Extract the [x, y] coordinate from the center of the cell holding the provided text.  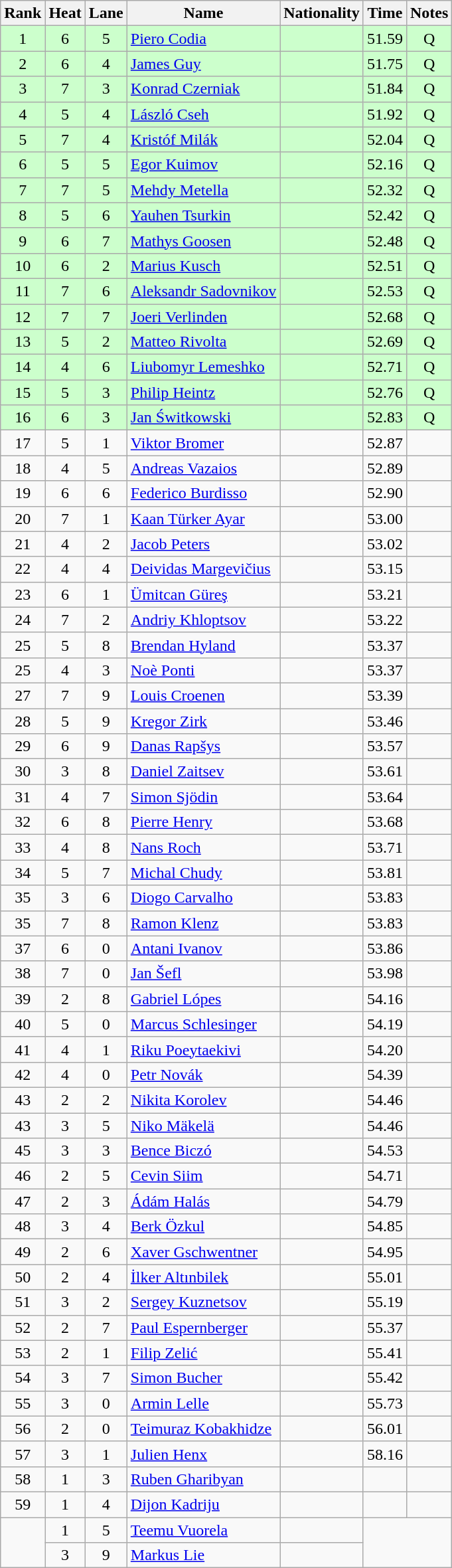
33 [23, 847]
53.15 [385, 569]
55.41 [385, 1353]
50 [23, 1277]
51.92 [385, 114]
Piero Codia [203, 39]
52.87 [385, 443]
Joeri Verlinden [203, 317]
52.42 [385, 215]
Brendan Hyland [203, 645]
Berk Özkul [203, 1227]
Louis Croenen [203, 695]
12 [23, 317]
Jan Świtkowski [203, 418]
Rank [23, 13]
54.79 [385, 1201]
24 [23, 620]
Ümitcan Güreş [203, 594]
51.84 [385, 89]
Egor Kuimov [203, 165]
16 [23, 418]
34 [23, 873]
52.89 [385, 468]
Diogo Carvalho [203, 898]
52.90 [385, 493]
53.71 [385, 847]
Aleksandr Sadovnikov [203, 291]
28 [23, 721]
53.39 [385, 695]
Kaan Türker Ayar [203, 519]
11 [23, 291]
49 [23, 1252]
54.71 [385, 1176]
Simon Bucher [203, 1378]
37 [23, 948]
Sergey Kuznetsov [203, 1302]
13 [23, 342]
53.57 [385, 746]
52.04 [385, 139]
Daniel Zaitsev [203, 772]
46 [23, 1176]
55.37 [385, 1328]
Dijon Kadriju [203, 1504]
53.00 [385, 519]
55 [23, 1403]
Jacob Peters [203, 544]
52.32 [385, 190]
Gabriel Lópes [203, 999]
41 [23, 1049]
55.01 [385, 1277]
Simon Sjödin [203, 797]
Danas Rapšys [203, 746]
Noè Ponti [203, 670]
14 [23, 367]
Teimuraz Kobakhidze [203, 1429]
Mathys Goosen [203, 240]
İlker Altınbilek [203, 1277]
55.42 [385, 1378]
29 [23, 746]
54.53 [385, 1151]
Armin Lelle [203, 1403]
32 [23, 822]
Paul Espernberger [203, 1328]
52 [23, 1328]
53.46 [385, 721]
James Guy [203, 64]
Nans Roch [203, 847]
58 [23, 1479]
Bence Biczó [203, 1151]
53.21 [385, 594]
17 [23, 443]
52.53 [385, 291]
22 [23, 569]
Viktor Bromer [203, 443]
Philip Heintz [203, 392]
56.01 [385, 1429]
Ruben Gharibyan [203, 1479]
30 [23, 772]
52.16 [385, 165]
52.69 [385, 342]
Cevin Siim [203, 1176]
Pierre Henry [203, 822]
51 [23, 1302]
40 [23, 1024]
Konrad Czerniak [203, 89]
21 [23, 544]
Filip Zelić [203, 1353]
Xaver Gschwentner [203, 1252]
53 [23, 1353]
53.64 [385, 797]
52.51 [385, 266]
Liubomyr Lemeshko [203, 367]
Marius Kusch [203, 266]
Federico Burdisso [203, 493]
45 [23, 1151]
Ramon Klenz [203, 923]
58.16 [385, 1454]
59 [23, 1504]
51.59 [385, 39]
57 [23, 1454]
23 [23, 594]
54.85 [385, 1227]
Yauhen Tsurkin [203, 215]
54.95 [385, 1252]
Nationality [322, 13]
52.71 [385, 367]
53.98 [385, 974]
38 [23, 974]
Time [385, 13]
54.39 [385, 1075]
52.76 [385, 392]
Andreas Vazaios [203, 468]
31 [23, 797]
53.81 [385, 873]
Michal Chudy [203, 873]
52.68 [385, 317]
48 [23, 1227]
53.86 [385, 948]
53.61 [385, 772]
Niko Mäkelä [203, 1126]
Notes [429, 13]
53.68 [385, 822]
54.19 [385, 1024]
Jan Šefl [203, 974]
Petr Novák [203, 1075]
Marcus Schlesinger [203, 1024]
Ádám Halás [203, 1201]
Markus Lie [203, 1555]
53.22 [385, 620]
Julien Henx [203, 1454]
39 [23, 999]
55.73 [385, 1403]
Heat [65, 13]
54.20 [385, 1049]
Deividas Margevičius [203, 569]
Name [203, 13]
52.83 [385, 418]
10 [23, 266]
51.75 [385, 64]
19 [23, 493]
27 [23, 695]
Riku Poeytaekivi [203, 1049]
53.02 [385, 544]
László Cseh [203, 114]
55.19 [385, 1302]
18 [23, 468]
20 [23, 519]
Kregor Zirk [203, 721]
54 [23, 1378]
52.48 [385, 240]
Kristóf Milák [203, 139]
Lane [106, 13]
56 [23, 1429]
54.16 [385, 999]
Teemu Vuorela [203, 1529]
15 [23, 392]
42 [23, 1075]
Antani Ivanov [203, 948]
Nikita Korolev [203, 1100]
Andriy Khloptsov [203, 620]
Mehdy Metella [203, 190]
Matteo Rivolta [203, 342]
47 [23, 1201]
